Find where the given text appears and provide that cell's center as [x, y] coordinate. 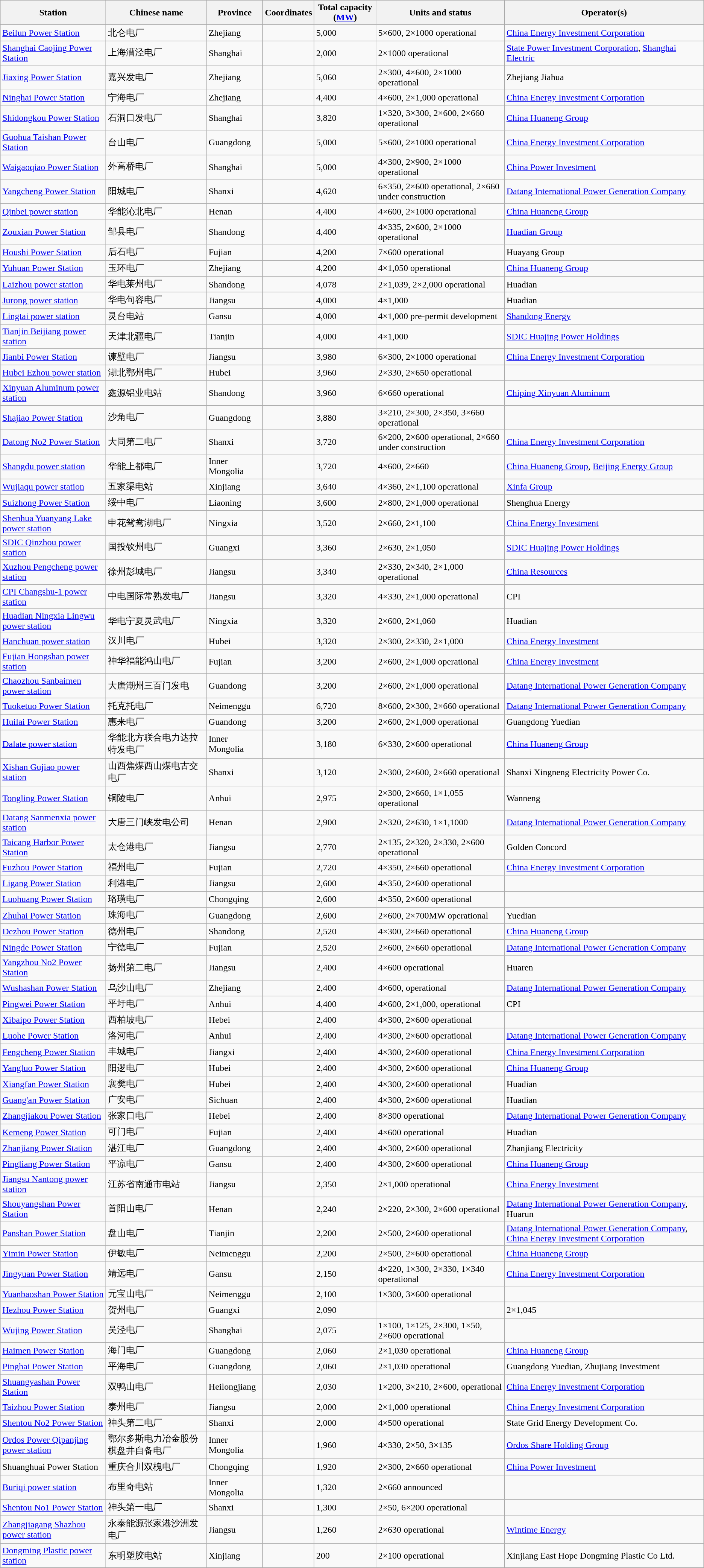
华能沁北电厂 [156, 211]
神头第一电厂 [156, 1507]
珠海电厂 [156, 915]
大唐三门峡发电公司 [156, 823]
Datong No2 Power Station [53, 442]
Chaozhou Sanbaimen power station [53, 686]
吴泾电厂 [156, 1331]
Huayang Group [604, 252]
Buriqi power station [53, 1487]
Fujian Hongshan power station [53, 662]
Yuedian [604, 915]
Waigaoqiao Power Station [53, 167]
鑫源铝业电站 [156, 393]
Jurong power station [53, 300]
Taicang Harbor Power Station [53, 847]
2,150 [345, 1274]
Yuanbaoshan Power Station [53, 1294]
Pinghai Power Station [53, 1367]
Shangdu power station [53, 467]
Taizhou Power Station [53, 1407]
Fuzhou Power Station [53, 868]
Shenhua Yuanyang Lake power station [53, 523]
Huadian Ningxia Lingwu power station [53, 621]
2×300, 2×330, 2×1,000 [440, 641]
2,075 [345, 1331]
山西焦煤西山煤电古交电厂 [156, 772]
4×1,050 operational [440, 269]
Haimen Power Station [53, 1351]
Luohuang Power Station [53, 899]
湖北鄂州电厂 [156, 373]
Zhangjiakou Power Station [53, 1116]
贺州电厂 [156, 1310]
Jingyuan Power Station [53, 1274]
华能北方联合电力达拉特发电厂 [156, 744]
Xinfa Group [604, 487]
Wujing Power Station [53, 1331]
4,078 [345, 284]
太仓港电厂 [156, 847]
Xiangfan Power Station [53, 1084]
灵台电站 [156, 316]
Suizhong Power Station [53, 503]
6×300, 2×1000 operational [440, 357]
6,720 [345, 706]
Qinbei power station [53, 211]
Shentou No1 Power Station [53, 1507]
Kemeng Power Station [53, 1132]
4×600, 2×1,000 operational [440, 98]
4×330, 2×50, 3×135 [440, 1445]
嘉兴发电厂 [156, 78]
Wintime Energy [604, 1530]
江苏省南通市电站 [156, 1185]
2×300, 2×600, 2×660 operational [440, 772]
阳城电厂 [156, 191]
Units and status [440, 13]
铜陵电厂 [156, 798]
1,320 [345, 1487]
2×1,039, 2×2,000 operational [440, 284]
Zhangjiagang Shazhou power station [53, 1530]
Ordos Power Qipanjing power station [53, 1445]
Zhejiang Jiahua [604, 78]
2×600, 2×660 operational [440, 947]
3,360 [345, 547]
Datang International Power Generation Company, China Energy Investment Corporation [604, 1233]
SDIC Qinzhou power station [53, 547]
3,880 [345, 418]
4×360, 2×1,100 operational [440, 487]
宁海电厂 [156, 98]
Hanchuan power station [53, 641]
2×1000 operational [440, 53]
Xinjiang East Hope Dongming Plastic Co Ltd. [604, 1556]
4×300, 2×660 operational [440, 932]
大唐潮州三百门发电 [156, 686]
绥中电厂 [156, 503]
Luohe Power Station [53, 1036]
平圩电厂 [156, 1004]
谏壁电厂 [156, 357]
华能上都电厂 [156, 467]
平海电厂 [156, 1367]
State Power Investment Corporation, Shanghai Electric [604, 53]
3,600 [345, 503]
鄂尔多斯电力冶金股份棋盘井自备电厂 [156, 1445]
Jiangsu Nantong power station [53, 1185]
Chinese name [156, 13]
Wanneng [604, 798]
Datang Sanmenxia power station [53, 823]
宁德电厂 [156, 947]
4×600, 2×1,000, operational [440, 1004]
2,350 [345, 1185]
托克托电厂 [156, 706]
可门电厂 [156, 1132]
1,260 [345, 1530]
石洞口发电厂 [156, 118]
Panshan Power Station [53, 1233]
2,030 [345, 1387]
靖远电厂 [156, 1274]
2×630, 2×1,050 [440, 547]
6×330, 2×600 operational [440, 744]
2×330, 2×650 operational [440, 373]
Hezhou Power Station [53, 1310]
Xuzhou Pengcheng power station [53, 572]
2×660 announced [440, 1487]
4×330, 2×1,000 operational [440, 596]
Jiangxi [235, 1052]
2×220, 2×300, 2×600 operational [440, 1209]
利港电厂 [156, 884]
3,640 [345, 487]
4×350, 2×660 operational [440, 868]
1,920 [345, 1467]
邹县电厂 [156, 232]
双鸭山电厂 [156, 1387]
Shandong Energy [604, 316]
Sichuan [235, 1100]
7×600 operational [440, 252]
华电莱州电厂 [156, 284]
Pingliang Power Station [53, 1164]
珞璜电厂 [156, 899]
3,520 [345, 523]
Tongling Power Station [53, 798]
阳逻电厂 [156, 1068]
3×210, 2×300, 2×350, 3×660 operational [440, 418]
Dongming Plastic power station [53, 1556]
8×600, 2×300, 2×660 operational [440, 706]
2×300, 4×600, 2×1000 operational [440, 78]
Heilongjiang [235, 1387]
Pingwei Power Station [53, 1004]
1,300 [345, 1507]
4×600, operational [440, 988]
汉川电厂 [156, 641]
Tuoketuo Power Station [53, 706]
大同第二电厂 [156, 442]
Dezhou Power Station [53, 932]
4,620 [345, 191]
Province [235, 13]
Dalate power station [53, 744]
五家渠电站 [156, 487]
神华福能鸿山电厂 [156, 662]
Guohua Taishan Power Station [53, 142]
Shanxi Xingneng Electricity Power Co. [604, 772]
Shuangyashan Power Station [53, 1387]
Shuanghuai Power Station [53, 1467]
2×330, 2×340, 2×1,000 operational [440, 572]
Coordinates [288, 13]
3,340 [345, 572]
Laizhou power station [53, 284]
盘山电厂 [156, 1233]
Lingtai power station [53, 316]
海门电厂 [156, 1351]
2×1,045 [604, 1310]
Zhuhai Power Station [53, 915]
布里奇电站 [156, 1487]
2×135, 2×320, 2×330, 2×600 operational [440, 847]
扬州第二电厂 [156, 968]
Yuhuan Power Station [53, 269]
6×660 operational [440, 393]
Yimin Power Station [53, 1254]
2,720 [345, 868]
3,120 [345, 772]
台山电厂 [156, 142]
外高桥电厂 [156, 167]
Tianjin Beijiang power station [53, 336]
3,180 [345, 744]
上海漕泾电厂 [156, 53]
神头第二电厂 [156, 1423]
丰城电厂 [156, 1052]
Guang'an Power Station [53, 1100]
玉环电厂 [156, 269]
China Resources [604, 572]
Shajiao Power Station [53, 418]
东明塑胶电站 [156, 1556]
沙角电厂 [156, 418]
Golden Concord [604, 847]
Shenghua Energy [604, 503]
Xinyuan Aluminum power station [53, 393]
Hubei Ezhou power station [53, 373]
2×630 operational [440, 1530]
Chiping Xinyuan Aluminum [604, 393]
中电国际常熟发电厂 [156, 596]
China Huaneng Group, Beijing Energy Group [604, 467]
Datang International Power Generation Company, Huarun [604, 1209]
Ligang Power Station [53, 884]
Fengcheng Power Station [53, 1052]
泰州电厂 [156, 1407]
2×300, 2×660 operational [440, 1467]
北仑电厂 [156, 33]
1×100, 1×125, 2×300, 1×50, 2×600 operational [440, 1331]
Jiaxing Power Station [53, 78]
永泰能源张家港沙洲发电厂 [156, 1530]
6×350, 2×600 operational, 2×660 under construction [440, 191]
Huadian Group [604, 232]
Wujiaqu power station [53, 487]
2,900 [345, 823]
华电句容电厂 [156, 300]
华电宁夏灵武电厂 [156, 621]
State Grid Energy Development Co. [604, 1423]
2×100 operational [440, 1556]
6×200, 2×600 operational, 2×660 under construction [440, 442]
3,980 [345, 357]
Ningde Power Station [53, 947]
Shentou No2 Power Station [53, 1423]
Ninghai Power Station [53, 98]
国投钦州电厂 [156, 547]
8×300 operational [440, 1116]
2,240 [345, 1209]
2×300, 2×660, 1×1,055 operational [440, 798]
重庆合川双槐电厂 [156, 1467]
Huaren [604, 968]
Shidongkou Power Station [53, 118]
Guangdong Yuedian, Zhujiang Investment [604, 1367]
徐州彭城电厂 [156, 572]
2,090 [345, 1310]
2×320, 2×630, 1×1,1000 [440, 823]
洛河电厂 [156, 1036]
2,100 [345, 1294]
Yangcheng Power Station [53, 191]
Yangzhou No2 Power Station [53, 968]
Zhanjiang Power Station [53, 1148]
Operator(s) [604, 13]
1×300, 3×600 operational [440, 1294]
Liaoning [235, 503]
张家口电厂 [156, 1116]
4×600, 2×1000 operational [440, 211]
Station [53, 13]
Total capacity (MW) [345, 13]
Zhanjiang Electricity [604, 1148]
Shouyangshan Power Station [53, 1209]
4×300, 2×900, 2×1000 operational [440, 167]
湛江电厂 [156, 1148]
2×600, 2×1,060 [440, 621]
Xishan Gujiao power station [53, 772]
4×220, 1×300, 2×330, 1×340 operational [440, 1274]
2×800, 2×1,000 operational [440, 503]
1,960 [345, 1445]
4×600, 2×660 [440, 467]
Xibaipo Power Station [53, 1020]
Jianbi Power Station [53, 357]
Huilai Power Station [53, 722]
惠来电厂 [156, 722]
4×1,000 pre-permit development [440, 316]
后石电厂 [156, 252]
4×500 operational [440, 1423]
Zouxian Power Station [53, 232]
2×660, 2×1,100 [440, 523]
2×600, 2×700MW operational [440, 915]
2×50, 6×200 operational [440, 1507]
200 [345, 1556]
Ordos Share Holding Group [604, 1445]
襄樊电厂 [156, 1084]
平凉电厂 [156, 1164]
天津北疆电厂 [156, 336]
德州电厂 [156, 932]
1×320, 3×300, 2×600, 2×660 operational [440, 118]
Shanghai Caojing Power Station [53, 53]
2,975 [345, 798]
乌沙山电厂 [156, 988]
首阳山电厂 [156, 1209]
1×200, 3×210, 2×600, operational [440, 1387]
4×335, 2×600, 2×1000 operational [440, 232]
Houshi Power Station [53, 252]
Yangluo Power Station [53, 1068]
元宝山电厂 [156, 1294]
申花鸳鸯湖电厂 [156, 523]
广安电厂 [156, 1100]
2,770 [345, 847]
Beilun Power Station [53, 33]
Wushashan Power Station [53, 988]
3,820 [345, 118]
伊敏电厂 [156, 1254]
福州电厂 [156, 868]
Guangdong Yuedian [604, 722]
CPI Changshu-1 power station [53, 596]
西柏坡电厂 [156, 1020]
5,060 [345, 78]
